Identify which cell holds the provided text, then report its [x, y] central coordinate. 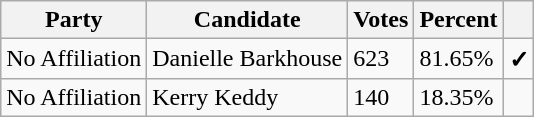
Party [74, 20]
Danielle Barkhouse [248, 59]
18.35% [458, 97]
140 [381, 97]
Kerry Keddy [248, 97]
✓ [518, 59]
81.65% [458, 59]
623 [381, 59]
Votes [381, 20]
Percent [458, 20]
Candidate [248, 20]
